Locate the cell with the specified text and output its (x, y) center coordinate. 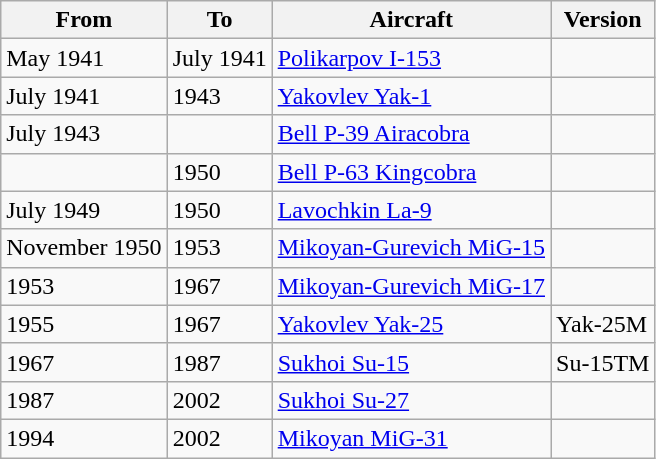
July 1949 (84, 210)
Bell P-39 Airacobra (411, 134)
Version (603, 20)
From (84, 20)
Bell P-63 Kingcobra (411, 172)
November 1950 (84, 248)
Yakovlev Yak-1 (411, 96)
Mikoyan MiG-31 (411, 438)
July 1943 (84, 134)
1955 (84, 324)
Lavochkin La-9 (411, 210)
Aircraft (411, 20)
Sukhoi Su-27 (411, 400)
Mikoyan-Gurevich MiG-15 (411, 248)
Polikarpov I-153 (411, 58)
Sukhoi Su-15 (411, 362)
Mikoyan-Gurevich MiG-17 (411, 286)
May 1941 (84, 58)
1943 (220, 96)
Yakovlev Yak-25 (411, 324)
1994 (84, 438)
Su-15TM (603, 362)
Yak-25M (603, 324)
To (220, 20)
